Extract the [x, y] coordinate from the center of the cell holding the provided text.  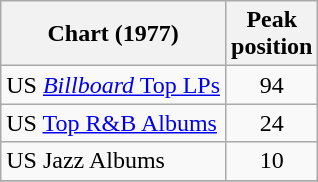
US Jazz Albums [114, 161]
94 [272, 85]
US Billboard Top LPs [114, 85]
24 [272, 123]
US Top R&B Albums [114, 123]
10 [272, 161]
Peakposition [272, 34]
Chart (1977) [114, 34]
